Output the (X, Y) coordinate of the center of the cell containing the given text.  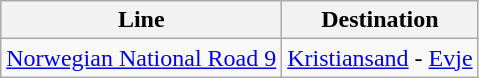
Norwegian National Road 9 (142, 58)
Destination (380, 20)
Line (142, 20)
Kristiansand - Evje (380, 58)
